Return the [X, Y] coordinate for the center point of the cell that contains the specified text.  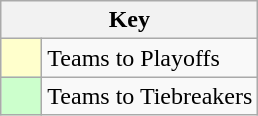
Teams to Playoffs [150, 58]
Teams to Tiebreakers [150, 96]
Key [130, 20]
